For the text-containing cell, return its midpoint in [X, Y] coordinate format. 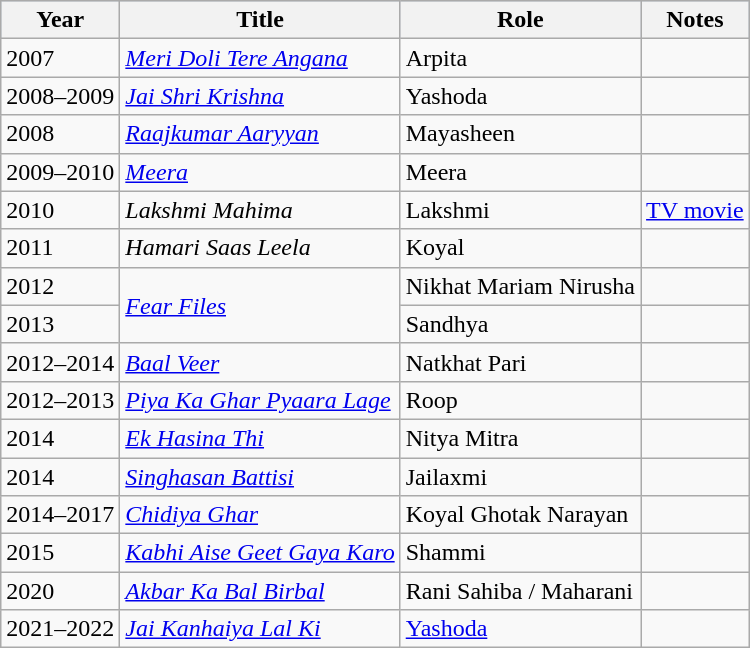
2010 [60, 210]
2012–2013 [60, 400]
Mayasheen [520, 134]
Jai Shri Krishna [260, 96]
Rani Sahiba / Maharani [520, 591]
2015 [60, 553]
Koyal Ghotak Narayan [520, 515]
Arpita [520, 58]
Hamari Saas Leela [260, 248]
Chidiya Ghar [260, 515]
Jailaxmi [520, 477]
Nitya Mitra [520, 438]
Lakshmi [520, 210]
Nikhat Mariam Nirusha [520, 286]
Roop [520, 400]
Lakshmi Mahima [260, 210]
2021–2022 [60, 629]
Ek Hasina Thi [260, 438]
2012 [60, 286]
Baal Veer [260, 362]
2013 [60, 324]
Shammi [520, 553]
Akbar Ka Bal Birbal [260, 591]
Meri Doli Tere Angana [260, 58]
2012–2014 [60, 362]
Role [520, 20]
TV movie [696, 210]
Natkhat Pari [520, 362]
Raajkumar Aaryyan [260, 134]
2014–2017 [60, 515]
2008 [60, 134]
Kabhi Aise Geet Gaya Karo [260, 553]
Fear Files [260, 305]
Year [60, 20]
2020 [60, 591]
Jai Kanhaiya Lal Ki [260, 629]
Title [260, 20]
Notes [696, 20]
Singhasan Battisi [260, 477]
2009–2010 [60, 172]
2011 [60, 248]
2008–2009 [60, 96]
2007 [60, 58]
Koyal [520, 248]
Sandhya [520, 324]
Piya Ka Ghar Pyaara Lage [260, 400]
